Determine the [x, y] coordinate at the center of the cell enclosing the given text.  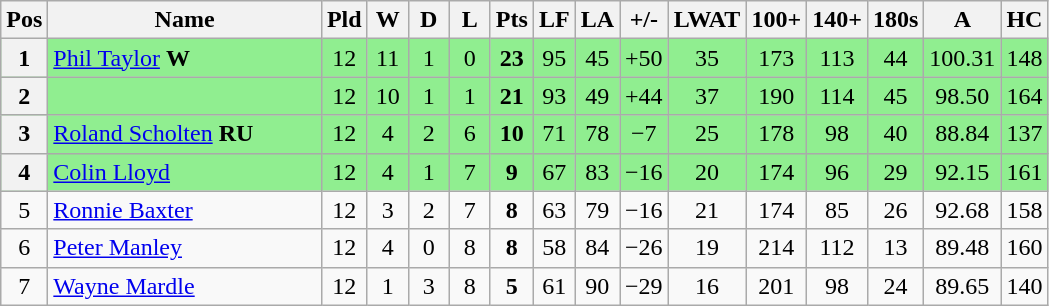
44 [895, 58]
100+ [776, 20]
11 [388, 58]
Pos [24, 20]
Peter Manley [185, 248]
Wayne Mardle [185, 286]
201 [776, 286]
W [388, 20]
180s [895, 20]
Colin Lloyd [185, 172]
114 [838, 96]
96 [838, 172]
164 [1024, 96]
Ronnie Baxter [185, 210]
137 [1024, 134]
178 [776, 134]
D [428, 20]
HC [1024, 20]
LA [597, 20]
40 [895, 134]
79 [597, 210]
85 [838, 210]
148 [1024, 58]
35 [707, 58]
71 [554, 134]
LF [554, 20]
158 [1024, 210]
173 [776, 58]
20 [707, 172]
9 [512, 172]
67 [554, 172]
Name [185, 20]
LWAT [707, 20]
−7 [644, 134]
88.84 [962, 134]
113 [838, 58]
90 [597, 286]
100.31 [962, 58]
83 [597, 172]
112 [838, 248]
L [470, 20]
Roland Scholten RU [185, 134]
+/- [644, 20]
16 [707, 286]
89.65 [962, 286]
190 [776, 96]
24 [895, 286]
214 [776, 248]
140 [1024, 286]
63 [554, 210]
+44 [644, 96]
78 [597, 134]
25 [707, 134]
161 [1024, 172]
84 [597, 248]
Pts [512, 20]
29 [895, 172]
93 [554, 96]
Phil Taylor W [185, 58]
98.50 [962, 96]
58 [554, 248]
−26 [644, 248]
61 [554, 286]
−29 [644, 286]
95 [554, 58]
26 [895, 210]
49 [597, 96]
13 [895, 248]
37 [707, 96]
23 [512, 58]
+50 [644, 58]
Pld [344, 20]
140+ [838, 20]
19 [707, 248]
92.68 [962, 210]
89.48 [962, 248]
160 [1024, 248]
A [962, 20]
92.15 [962, 172]
